Capture the cell that displays the provided text and extract its (X, Y) central coordinate. 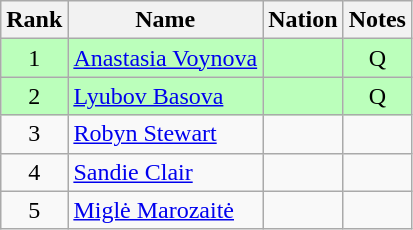
4 (34, 172)
1 (34, 58)
3 (34, 134)
5 (34, 210)
Rank (34, 20)
Anastasia Voynova (166, 58)
Nation (303, 20)
Miglė Marozaitė (166, 210)
Name (166, 20)
Notes (377, 20)
Robyn Stewart (166, 134)
Lyubov Basova (166, 96)
2 (34, 96)
Sandie Clair (166, 172)
